Identify which cell holds the provided text, then report its (X, Y) central coordinate. 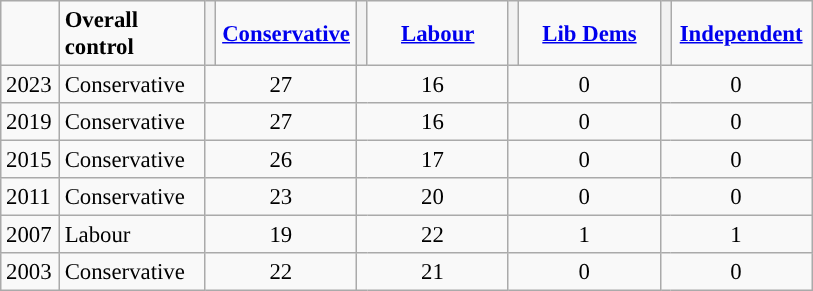
19 (281, 235)
22 (433, 235)
20 (433, 197)
2019 (30, 122)
Overall control (132, 34)
Lib Dems (590, 34)
2023 (30, 85)
23 (281, 197)
26 (281, 160)
2007 (30, 235)
17 (433, 160)
Independent (742, 34)
2015 (30, 160)
2011 (30, 197)
